Scan for the cell matching the given text and deliver its (x, y) coordinate at center. 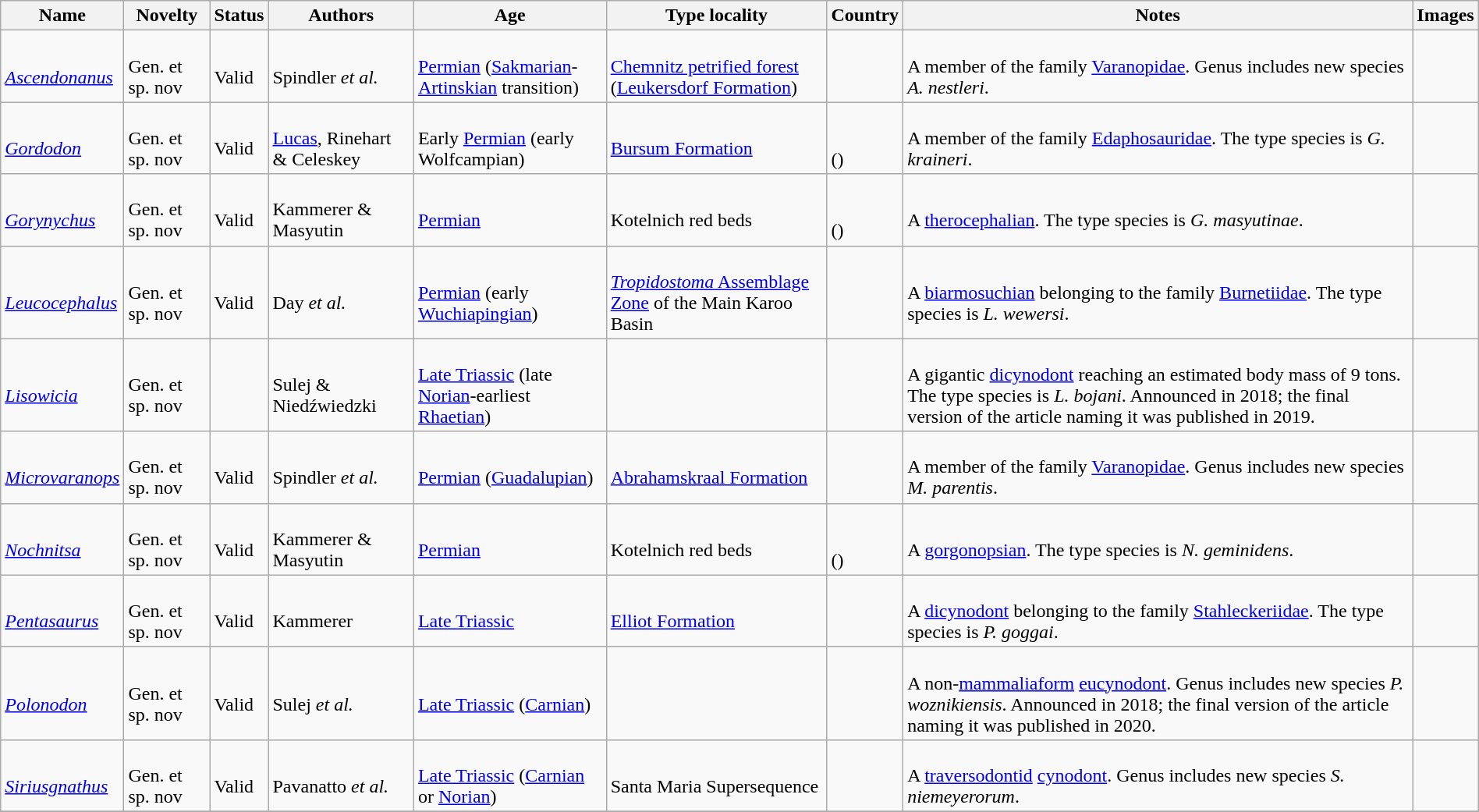
Late Triassic (late Norian-earliest Rhaetian) (510, 385)
Kammerer (341, 611)
Status (239, 16)
Sulej & Niedźwiedzki (341, 385)
A traversodontid cynodont. Genus includes new species S. niemeyerorum. (1158, 775)
Permian (early Wuchiapingian) (510, 292)
A member of the family Varanopidae. Genus includes new species M. parentis. (1158, 467)
Country (865, 16)
Images (1445, 16)
A biarmosuchian belonging to the family Burnetiidae. The type species is L. wewersi. (1158, 292)
Gordodon (62, 138)
Nochnitsa (62, 539)
Permian (Sakmarian-Artinskian transition) (510, 66)
Santa Maria Supersequence (716, 775)
A dicynodont belonging to the family Stahleckeriidae. The type species is P. goggai. (1158, 611)
Bursum Formation (716, 138)
Sulej et al. (341, 693)
Permian (Guadalupian) (510, 467)
Name (62, 16)
Novelty (167, 16)
Chemnitz petrified forest(Leukersdorf Formation) (716, 66)
Type locality (716, 16)
A therocephalian. The type species is G. masyutinae. (1158, 210)
Lisowicia (62, 385)
Lucas, Rinehart & Celeskey (341, 138)
Gorynychus (62, 210)
A gorgonopsian. The type species is N. geminidens. (1158, 539)
Microvaranops (62, 467)
Siriusgnathus (62, 775)
Pentasaurus (62, 611)
Tropidostoma Assemblage Zone of the Main Karoo Basin (716, 292)
Pavanatto et al. (341, 775)
Leucocephalus (62, 292)
Early Permian (early Wolfcampian) (510, 138)
Late Triassic (Carnian or Norian) (510, 775)
Elliot Formation (716, 611)
Polonodon (62, 693)
Late Triassic (510, 611)
Late Triassic (Carnian) (510, 693)
Abrahamskraal Formation (716, 467)
Authors (341, 16)
Notes (1158, 16)
A member of the family Edaphosauridae. The type species is G. kraineri. (1158, 138)
Day et al. (341, 292)
Age (510, 16)
Ascendonanus (62, 66)
A member of the family Varanopidae. Genus includes new species A. nestleri. (1158, 66)
